Capture the cell that displays the provided text and extract its (X, Y) central coordinate. 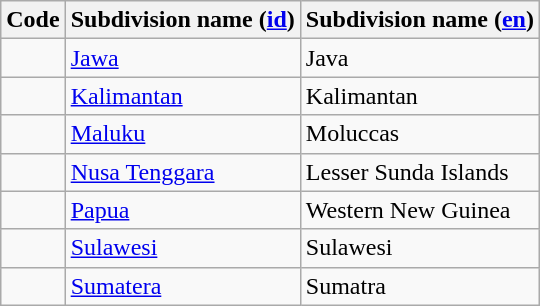
Moluccas (420, 134)
Maluku (182, 134)
Sumatra (420, 286)
Subdivision name (id) (182, 20)
Lesser Sunda Islands (420, 172)
Papua (182, 210)
Sumatera (182, 286)
Subdivision name (en) (420, 20)
Western New Guinea (420, 210)
Nusa Tenggara (182, 172)
Jawa (182, 58)
Code (33, 20)
Java (420, 58)
